For the text-containing cell, return its midpoint in (X, Y) coordinate format. 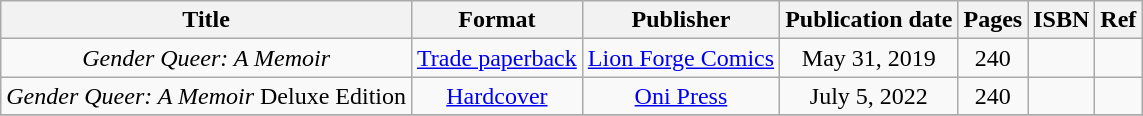
Gender Queer: A Memoir (206, 58)
Publication date (869, 20)
Ref (1118, 20)
ISBN (1062, 20)
July 5, 2022 (869, 96)
Gender Queer: A Memoir Deluxe Edition (206, 96)
May 31, 2019 (869, 58)
Hardcover (498, 96)
Pages (993, 20)
Format (498, 20)
Oni Press (680, 96)
Publisher (680, 20)
Trade paperback (498, 58)
Title (206, 20)
Lion Forge Comics (680, 58)
